Provide the (X, Y) coordinate of the cell's center where the given text is located.  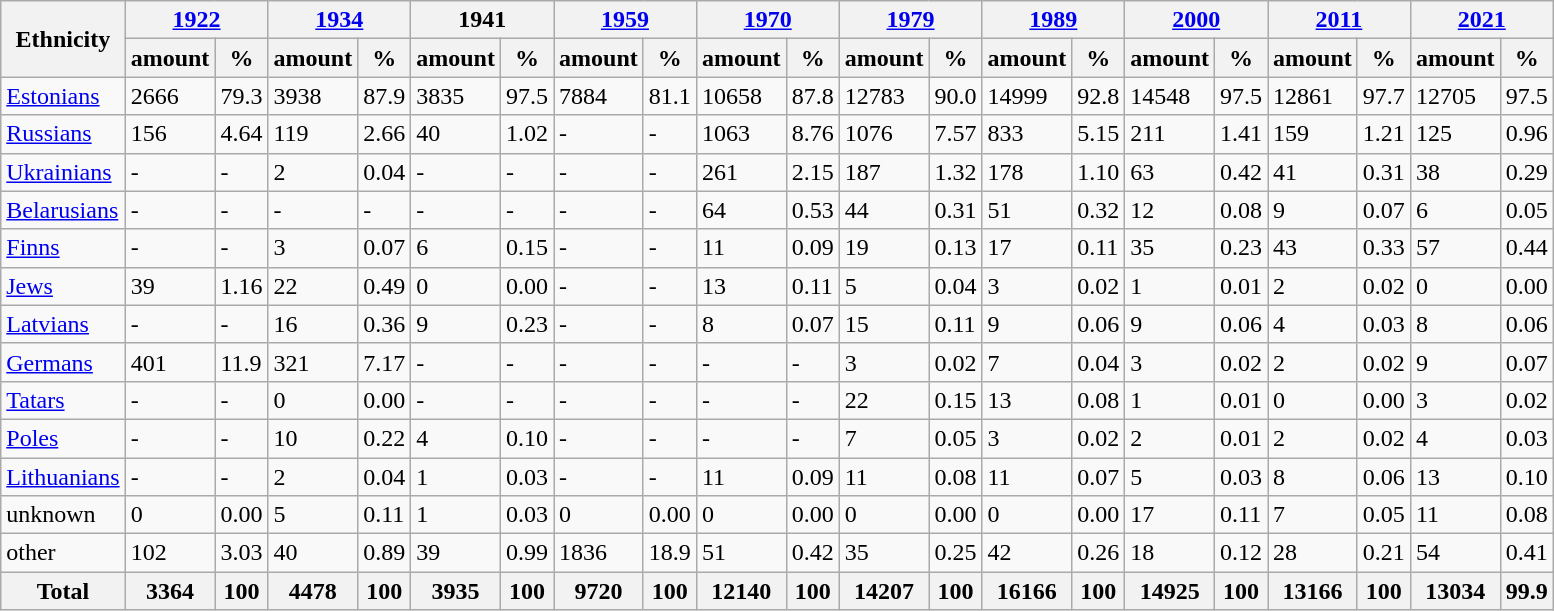
2021 (1482, 20)
87.9 (384, 96)
12783 (884, 96)
159 (1313, 134)
Belarusians (63, 210)
unknown (63, 515)
8.76 (812, 134)
Ukrainians (63, 172)
261 (741, 172)
87.8 (812, 96)
187 (884, 172)
119 (313, 134)
12705 (1455, 96)
3938 (313, 96)
10658 (741, 96)
321 (313, 362)
1959 (626, 20)
3364 (170, 591)
14548 (1170, 96)
1836 (599, 553)
99.9 (1526, 591)
4.64 (242, 134)
28 (1313, 553)
54 (1455, 553)
1.02 (526, 134)
16166 (1027, 591)
0.25 (956, 553)
97.7 (1384, 96)
14925 (1170, 591)
12 (1170, 210)
13166 (1313, 591)
1.21 (1384, 134)
9720 (599, 591)
102 (170, 553)
1.10 (1098, 172)
156 (170, 134)
41 (1313, 172)
1922 (196, 20)
0.33 (1384, 248)
43 (1313, 248)
11.9 (242, 362)
2011 (1340, 20)
38 (1455, 172)
4478 (313, 591)
3.03 (242, 553)
1063 (741, 134)
14207 (884, 591)
10 (313, 438)
92.8 (1098, 96)
16 (313, 324)
Poles (63, 438)
Total (63, 591)
1.41 (1242, 134)
14999 (1027, 96)
0.21 (1384, 553)
0.22 (384, 438)
79.3 (242, 96)
2000 (1196, 20)
125 (1455, 134)
0.12 (1242, 553)
18 (1170, 553)
0.44 (1526, 248)
15 (884, 324)
90.0 (956, 96)
0.29 (1526, 172)
0.49 (384, 286)
1.16 (242, 286)
1979 (910, 20)
Lithuanians (63, 477)
19 (884, 248)
81.1 (670, 96)
178 (1027, 172)
13034 (1455, 591)
Ethnicity (63, 39)
0.96 (1526, 134)
Estonians (63, 96)
7.17 (384, 362)
1934 (340, 20)
0.36 (384, 324)
0.26 (1098, 553)
Latvians (63, 324)
0.89 (384, 553)
0.99 (526, 553)
1970 (768, 20)
other (63, 553)
0.32 (1098, 210)
2.15 (812, 172)
42 (1027, 553)
1941 (482, 20)
2.66 (384, 134)
18.9 (670, 553)
Russians (63, 134)
64 (741, 210)
57 (1455, 248)
5.15 (1098, 134)
833 (1027, 134)
211 (1170, 134)
Germans (63, 362)
Jews (63, 286)
3835 (456, 96)
1989 (1054, 20)
12861 (1313, 96)
12140 (741, 591)
7.57 (956, 134)
Finns (63, 248)
0.41 (1526, 553)
2666 (170, 96)
0.53 (812, 210)
1076 (884, 134)
7884 (599, 96)
63 (1170, 172)
401 (170, 362)
0.13 (956, 248)
Tatars (63, 400)
3935 (456, 591)
1.32 (956, 172)
44 (884, 210)
